Locate the cell with the specified text and output its (x, y) center coordinate. 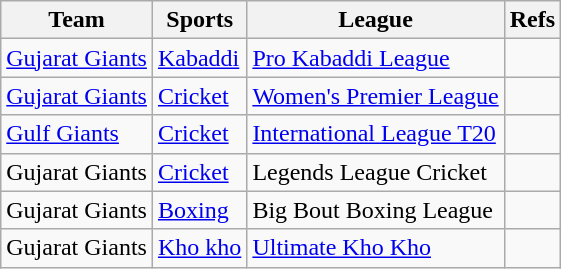
Team (77, 20)
Boxing (199, 210)
Legends League Cricket (376, 172)
Kabaddi (199, 58)
Big Bout Boxing League (376, 210)
League (376, 20)
Women's Premier League (376, 96)
Ultimate Kho Kho (376, 248)
International League T20 (376, 134)
Pro Kabaddi League (376, 58)
Gulf Giants (77, 134)
Kho kho (199, 248)
Sports (199, 20)
Refs (532, 20)
